Return the (X, Y) coordinate for the center point of the cell that contains the specified text.  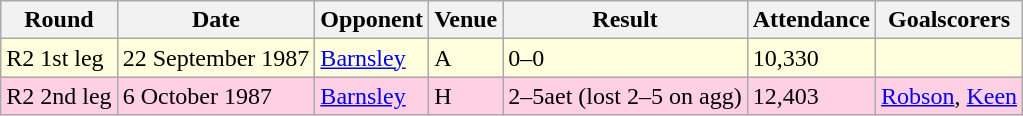
A (466, 58)
Robson, Keen (950, 96)
R2 2nd leg (59, 96)
Venue (466, 20)
Goalscorers (950, 20)
H (466, 96)
R2 1st leg (59, 58)
Result (625, 20)
Attendance (811, 20)
6 October 1987 (216, 96)
10,330 (811, 58)
2–5aet (lost 2–5 on agg) (625, 96)
0–0 (625, 58)
Opponent (372, 20)
22 September 1987 (216, 58)
Date (216, 20)
12,403 (811, 96)
Round (59, 20)
